Scan for the cell matching the given text and deliver its [X, Y] coordinate at center. 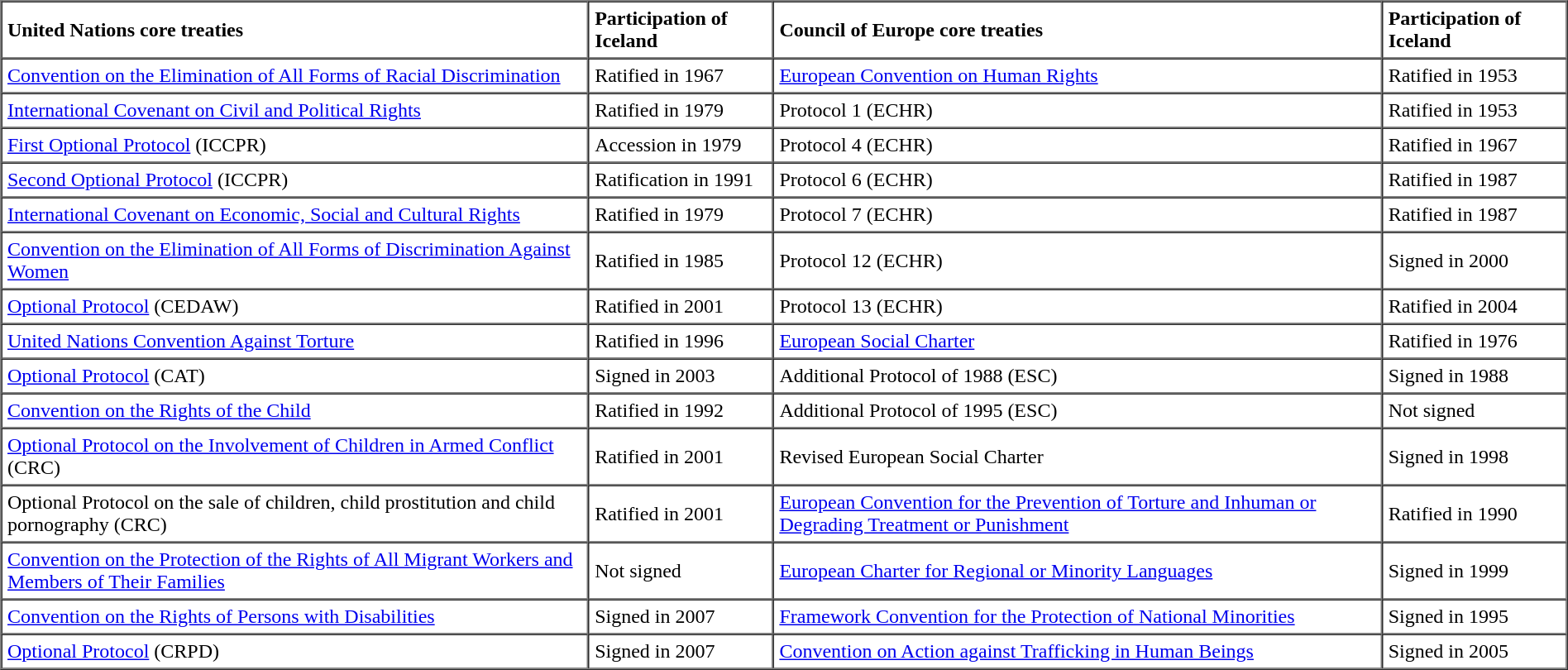
Protocol 6 (ECHR) [1078, 179]
European Convention for the Prevention of Torture and Inhuman or Degrading Treatment or Punishment [1078, 513]
European Charter for Regional or Minority Languages [1078, 571]
Second Optional Protocol (ICCPR) [295, 179]
Council of Europe core treaties [1078, 30]
Convention on the Rights of the Child [295, 411]
Framework Convention for the Protection of National Minorities [1078, 616]
Optional Protocol (CRPD) [295, 651]
First Optional Protocol (ICCPR) [295, 145]
Signed in 1995 [1474, 616]
Accession in 1979 [681, 145]
Signed in 2003 [681, 376]
Additional Protocol of 1995 (ESC) [1078, 411]
Convention on the Rights of Persons with Disabilities [295, 616]
European Social Charter [1078, 342]
Ratified in 2004 [1474, 307]
Convention on the Elimination of All Forms of Discrimination Against Women [295, 260]
Optional Protocol (CEDAW) [295, 307]
United Nations Convention Against Torture [295, 342]
Protocol 1 (ECHR) [1078, 110]
Additional Protocol of 1988 (ESC) [1078, 376]
Signed in 1998 [1474, 457]
Protocol 7 (ECHR) [1078, 214]
Signed in 1999 [1474, 571]
Convention on Action against Trafficking in Human Beings [1078, 651]
Signed in 2000 [1474, 260]
Convention on the Elimination of All Forms of Racial Discrimination [295, 75]
Convention on the Protection of the Rights of All Migrant Workers and Members of Their Families [295, 571]
International Covenant on Civil and Political Rights [295, 110]
Protocol 12 (ECHR) [1078, 260]
Optional Protocol on the Involvement of Children in Armed Conflict (CRC) [295, 457]
Optional Protocol (CAT) [295, 376]
Protocol 4 (ECHR) [1078, 145]
Ratified in 1976 [1474, 342]
European Convention on Human Rights [1078, 75]
United Nations core treaties [295, 30]
Ratified in 1992 [681, 411]
Ratified in 1985 [681, 260]
Signed in 2005 [1474, 651]
Protocol 13 (ECHR) [1078, 307]
International Covenant on Economic, Social and Cultural Rights [295, 214]
Ratified in 1996 [681, 342]
Ratified in 1990 [1474, 513]
Signed in 1988 [1474, 376]
Revised European Social Charter [1078, 457]
Ratification in 1991 [681, 179]
Optional Protocol on the sale of children, child prostitution and child pornography (CRC) [295, 513]
